Find where the given text appears and provide that cell's center as [X, Y] coordinate. 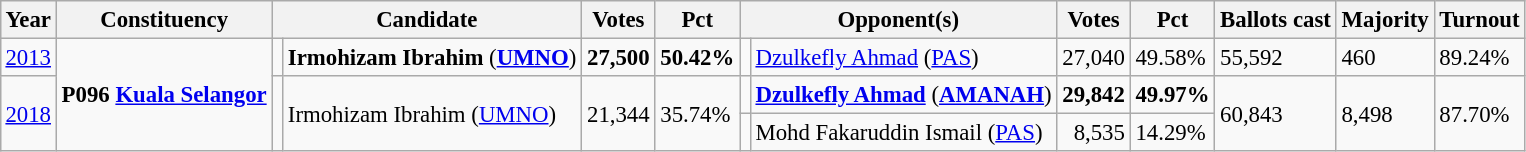
Dzulkefly Ahmad (AMANAH) [904, 95]
8,498 [1385, 114]
89.24% [1480, 57]
Ballots cast [1276, 20]
60,843 [1276, 114]
21,344 [618, 114]
Dzulkefly Ahmad (PAS) [904, 57]
Constituency [164, 20]
P096 Kuala Selangor [164, 94]
49.97% [1172, 95]
Turnout [1480, 20]
49.58% [1172, 57]
2013 [28, 57]
50.42% [698, 57]
29,842 [1094, 95]
Majority [1385, 20]
14.29% [1172, 133]
2018 [28, 114]
87.70% [1480, 114]
27,040 [1094, 57]
Opponent(s) [898, 20]
8,535 [1094, 133]
Candidate [427, 20]
460 [1385, 57]
Year [28, 20]
27,500 [618, 57]
55,592 [1276, 57]
Mohd Fakaruddin Ismail (PAS) [904, 133]
35.74% [698, 114]
